Detect which cell encompasses the target text, then output its (X, Y) center coordinate. 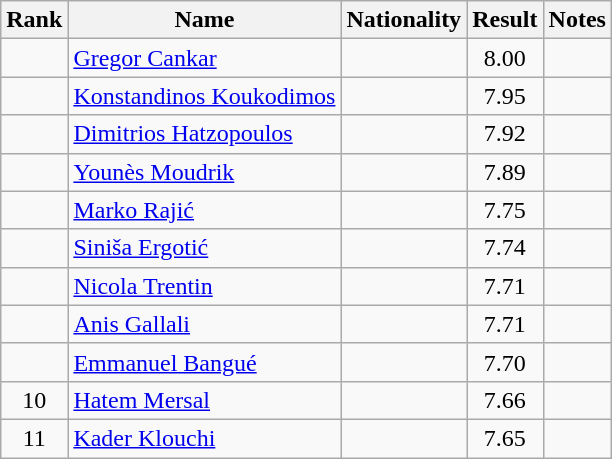
Dimitrios Hatzopoulos (204, 134)
11 (34, 438)
10 (34, 400)
7.89 (505, 172)
Nationality (404, 20)
Hatem Mersal (204, 400)
Siniša Ergotić (204, 248)
Younès Moudrik (204, 172)
Marko Rajić (204, 210)
7.66 (505, 400)
Anis Gallali (204, 324)
Notes (577, 20)
7.65 (505, 438)
Kader Klouchi (204, 438)
Rank (34, 20)
7.92 (505, 134)
7.95 (505, 96)
7.74 (505, 248)
Gregor Cankar (204, 58)
Nicola Trentin (204, 286)
Emmanuel Bangué (204, 362)
Result (505, 20)
Name (204, 20)
8.00 (505, 58)
Konstandinos Koukodimos (204, 96)
7.70 (505, 362)
7.75 (505, 210)
